For the text-containing cell, return its midpoint in (X, Y) coordinate format. 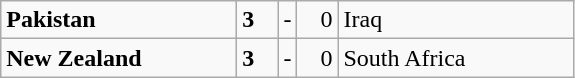
Pakistan (119, 20)
South Africa (456, 58)
New Zealand (119, 58)
Iraq (456, 20)
